Output the (x, y) coordinate of the center of the cell containing the given text.  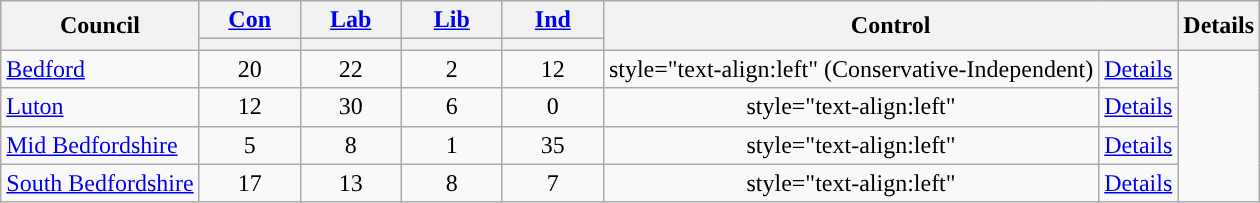
style="text-align:left" (Conservative-Independent) (850, 69)
30 (350, 107)
Con (250, 20)
Lab (350, 20)
Luton (100, 107)
Ind (552, 20)
1 (452, 145)
Mid Bedfordshire (100, 145)
South Bedfordshire (100, 183)
Council (100, 26)
Lib (452, 20)
17 (250, 183)
2 (452, 69)
Control (890, 26)
35 (552, 145)
Bedford (100, 69)
6 (452, 107)
20 (250, 69)
13 (350, 183)
0 (552, 107)
7 (552, 183)
5 (250, 145)
22 (350, 69)
